Output the (X, Y) coordinate of the center of the cell containing the given text.  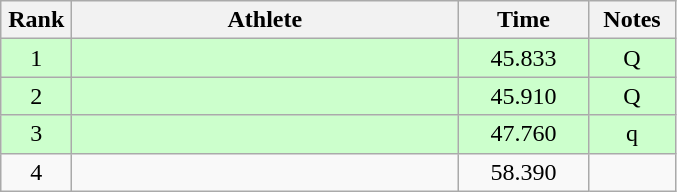
47.760 (524, 134)
3 (36, 134)
Rank (36, 20)
58.390 (524, 172)
4 (36, 172)
2 (36, 96)
Athlete (265, 20)
1 (36, 58)
q (632, 134)
Time (524, 20)
45.833 (524, 58)
Notes (632, 20)
45.910 (524, 96)
